Detect which cell encompasses the target text, then output its (x, y) center coordinate. 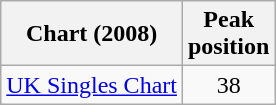
Peakposition (228, 34)
Chart (2008) (92, 34)
38 (228, 85)
UK Singles Chart (92, 85)
